Identify which cell holds the provided text, then report its (X, Y) central coordinate. 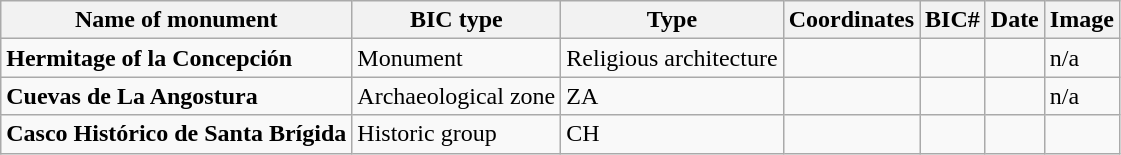
Casco Histórico de Santa Brígida (176, 134)
BIC# (953, 20)
CH (672, 134)
Religious architecture (672, 58)
Historic group (456, 134)
Type (672, 20)
Monument (456, 58)
ZA (672, 96)
Archaeological zone (456, 96)
BIC type (456, 20)
Coordinates (851, 20)
Date (1014, 20)
Hermitage of la Concepción (176, 58)
Image (1082, 20)
Name of monument (176, 20)
Cuevas de La Angostura (176, 96)
